Identify which cell holds the provided text, then report its [X, Y] central coordinate. 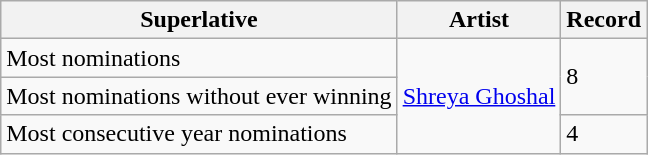
Superlative [199, 20]
Record [604, 20]
8 [604, 77]
Shreya Ghoshal [479, 96]
Most nominations [199, 58]
Most consecutive year nominations [199, 134]
Artist [479, 20]
4 [604, 134]
Most nominations without ever winning [199, 96]
